Identify which cell holds the provided text, then report its (X, Y) central coordinate. 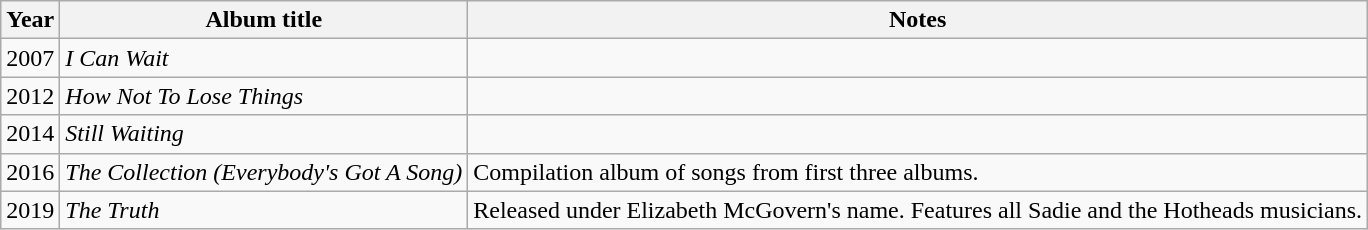
2007 (30, 58)
The Truth (264, 210)
Compilation album of songs from first three albums. (918, 172)
2014 (30, 134)
2012 (30, 96)
2019 (30, 210)
Still Waiting (264, 134)
The Collection (Everybody's Got A Song) (264, 172)
How Not To Lose Things (264, 96)
Year (30, 20)
I Can Wait (264, 58)
Album title (264, 20)
2016 (30, 172)
Notes (918, 20)
Released under Elizabeth McGovern's name. Features all Sadie and the Hotheads musicians. (918, 210)
